Detect which cell encompasses the target text, then output its [x, y] center coordinate. 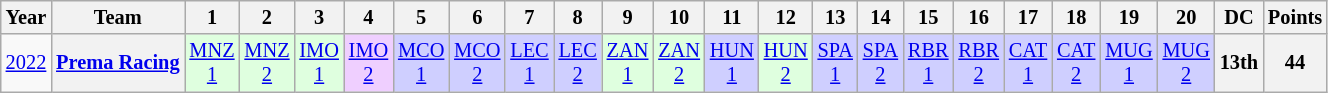
11 [732, 17]
15 [928, 17]
6 [477, 17]
17 [1028, 17]
Year [26, 17]
4 [368, 17]
18 [1076, 17]
44 [1295, 63]
MCO1 [421, 63]
12 [786, 17]
7 [529, 17]
RBR2 [978, 63]
8 [578, 17]
SPA1 [836, 63]
SPA2 [880, 63]
ZAN1 [628, 63]
HUN2 [786, 63]
19 [1128, 17]
13 [836, 17]
13th [1239, 63]
14 [880, 17]
9 [628, 17]
RBR1 [928, 63]
MUG2 [1186, 63]
5 [421, 17]
3 [318, 17]
1 [212, 17]
MUG1 [1128, 63]
CAT1 [1028, 63]
LEC2 [578, 63]
16 [978, 17]
IMO2 [368, 63]
CAT2 [1076, 63]
LEC1 [529, 63]
10 [679, 17]
20 [1186, 17]
HUN1 [732, 63]
Points [1295, 17]
ZAN2 [679, 63]
IMO1 [318, 63]
MNZ1 [212, 63]
MNZ2 [266, 63]
Prema Racing [118, 63]
MCO2 [477, 63]
2022 [26, 63]
2 [266, 17]
DC [1239, 17]
Team [118, 17]
